From the cell containing the given text, extract its center point as [X, Y] coordinate. 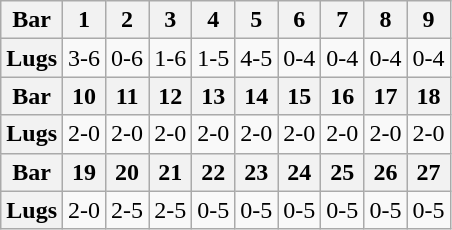
4-5 [256, 58]
10 [84, 96]
3-6 [84, 58]
15 [300, 96]
26 [386, 172]
1 [84, 20]
6 [300, 20]
12 [170, 96]
3 [170, 20]
27 [428, 172]
5 [256, 20]
22 [214, 172]
2 [128, 20]
16 [342, 96]
18 [428, 96]
0-6 [128, 58]
1-5 [214, 58]
4 [214, 20]
1-6 [170, 58]
11 [128, 96]
13 [214, 96]
14 [256, 96]
9 [428, 20]
20 [128, 172]
17 [386, 96]
7 [342, 20]
23 [256, 172]
8 [386, 20]
19 [84, 172]
24 [300, 172]
25 [342, 172]
21 [170, 172]
